Identify which cell holds the provided text, then report its [X, Y] central coordinate. 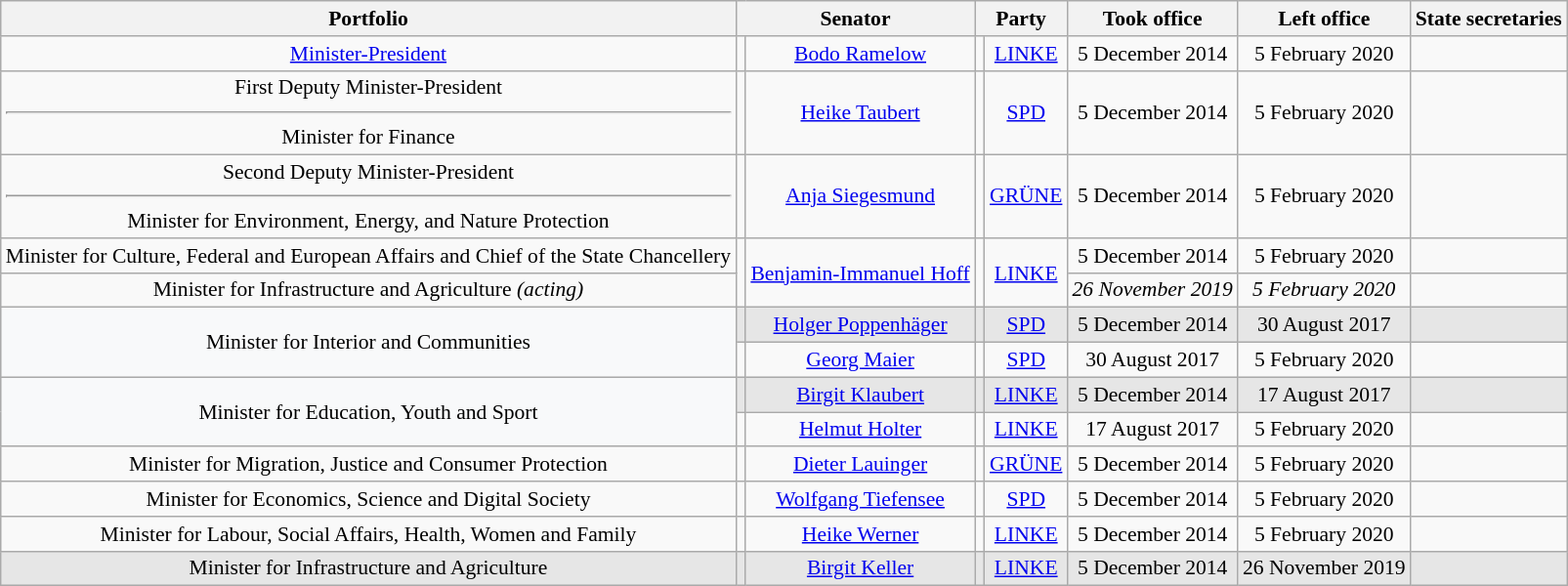
Minister for Education, Youth and Sport [368, 412]
Minister for Migration, Justice and Consumer Protection [368, 465]
Birgit Keller [860, 568]
Minister for Infrastructure and Agriculture (acting) [368, 290]
Minister for Labour, Social Affairs, Health, Women and Family [368, 534]
Dieter Lauinger [860, 465]
Portfolio [368, 19]
Minister for Economics, Science and Digital Society [368, 499]
Birgit Klaubert [860, 395]
Holger Poppenhäger [860, 325]
Benjamin-Immanuel Hoff [860, 273]
Party [1022, 19]
Minister for Interior and Communities [368, 342]
Left office [1325, 19]
Second Deputy Minister-PresidentMinister for Environment, Energy, and Nature Protection [368, 196]
Minister for Infrastructure and Agriculture [368, 568]
Bodo Ramelow [860, 54]
First Deputy Minister-PresidentMinister for Finance [368, 112]
Heike Taubert [860, 112]
Georg Maier [860, 360]
Minister-President [368, 54]
Helmut Holter [860, 430]
State secretaries [1489, 19]
Heike Werner [860, 534]
Took office [1152, 19]
Anja Siegesmund [860, 196]
Senator [856, 19]
Wolfgang Tiefensee [860, 499]
Minister for Culture, Federal and European Affairs and Chief of the State Chancellery [368, 256]
